Detect which cell encompasses the target text, then output its [x, y] center coordinate. 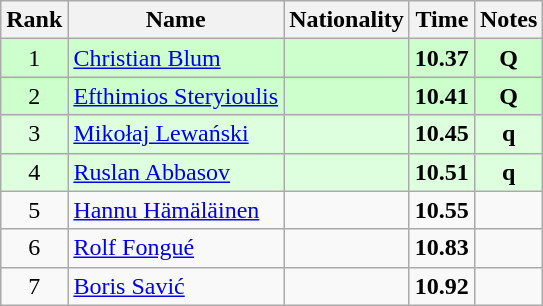
Hannu Hämäläinen [176, 210]
Rank [34, 20]
Ruslan Abbasov [176, 172]
Christian Blum [176, 58]
2 [34, 96]
10.37 [442, 58]
10.83 [442, 248]
Time [442, 20]
Notes [508, 20]
1 [34, 58]
5 [34, 210]
Boris Savić [176, 286]
10.55 [442, 210]
3 [34, 134]
10.51 [442, 172]
Name [176, 20]
Mikołaj Lewański [176, 134]
Rolf Fongué [176, 248]
Nationality [347, 20]
Efthimios Steryioulis [176, 96]
6 [34, 248]
4 [34, 172]
10.92 [442, 286]
10.41 [442, 96]
7 [34, 286]
10.45 [442, 134]
